Determine the [X, Y] coordinate at the center of the cell enclosing the given text.  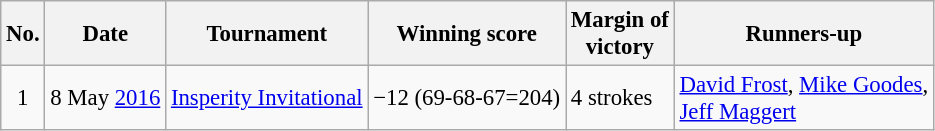
Date [106, 34]
4 strokes [620, 98]
−12 (69-68-67=204) [467, 98]
1 [23, 98]
David Frost, Mike Goodes, Jeff Maggert [804, 98]
Margin ofvictory [620, 34]
Winning score [467, 34]
Tournament [267, 34]
No. [23, 34]
8 May 2016 [106, 98]
Insperity Invitational [267, 98]
Runners-up [804, 34]
